Identify which cell holds the provided text, then report its (x, y) central coordinate. 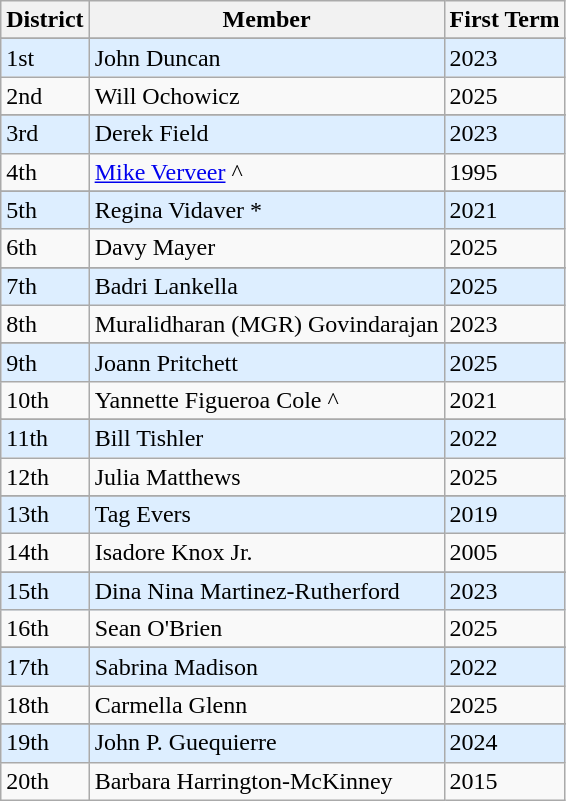
2015 (504, 781)
Badri Lankella (266, 286)
Yannette Figueroa Cole ^ (266, 400)
2nd (45, 96)
Derek Field (266, 134)
Davy Mayer (266, 248)
Will Ochowicz (266, 96)
District (45, 20)
Isadore Knox Jr. (266, 553)
Muralidharan (MGR) Govindarajan (266, 324)
Mike Verveer ^ (266, 172)
20th (45, 781)
2005 (504, 553)
4th (45, 172)
Regina Vidaver * (266, 210)
2019 (504, 515)
Bill Tishler (266, 438)
5th (45, 210)
Barbara Harrington-McKinney (266, 781)
John P. Guequierre (266, 743)
Tag Evers (266, 515)
13th (45, 515)
Dina Nina Martinez-Rutherford (266, 591)
3rd (45, 134)
19th (45, 743)
2024 (504, 743)
10th (45, 400)
1st (45, 58)
First Term (504, 20)
Sean O'Brien (266, 629)
1995 (504, 172)
8th (45, 324)
6th (45, 248)
7th (45, 286)
9th (45, 362)
17th (45, 667)
Joann Pritchett (266, 362)
14th (45, 553)
John Duncan (266, 58)
11th (45, 438)
12th (45, 477)
18th (45, 705)
Member (266, 20)
15th (45, 591)
Carmella Glenn (266, 705)
16th (45, 629)
Julia Matthews (266, 477)
Sabrina Madison (266, 667)
